Return (X, Y) of the center of cell containing provided text 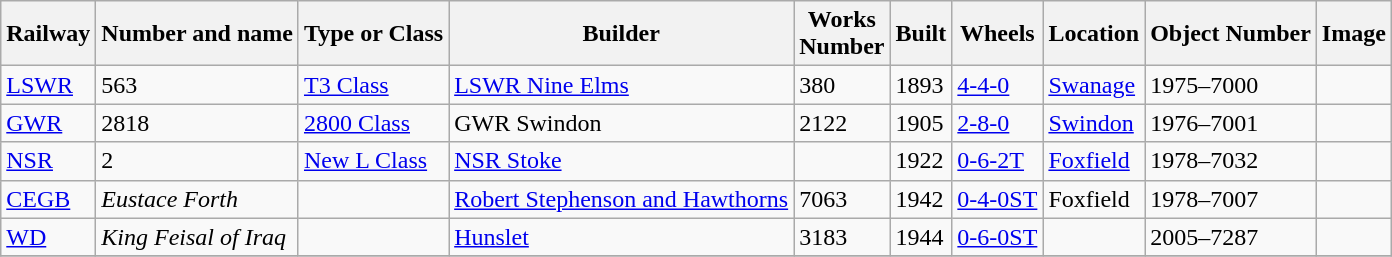
1944 (921, 237)
7063 (842, 199)
New L Class (373, 161)
LSWR (48, 85)
1893 (921, 85)
0-6-0ST (998, 237)
Number and name (198, 34)
2818 (198, 123)
0-6-2T (998, 161)
1978–7007 (1231, 199)
GWR (48, 123)
3183 (842, 237)
Hunslet (622, 237)
0-4-0ST (998, 199)
563 (198, 85)
1905 (921, 123)
2122 (842, 123)
4-4-0 (998, 85)
Wheels (998, 34)
1978–7032 (1231, 161)
Eustace Forth (198, 199)
NSR (48, 161)
WD (48, 237)
LSWR Nine Elms (622, 85)
NSR Stoke (622, 161)
WorksNumber (842, 34)
Robert Stephenson and Hawthorns (622, 199)
Builder (622, 34)
Location (1094, 34)
2-8-0 (998, 123)
Swanage (1094, 85)
Swindon (1094, 123)
380 (842, 85)
1922 (921, 161)
Built (921, 34)
Type or Class (373, 34)
Object Number (1231, 34)
1942 (921, 199)
2 (198, 161)
Image (1354, 34)
1976–7001 (1231, 123)
Railway (48, 34)
GWR Swindon (622, 123)
King Feisal of Iraq (198, 237)
CEGB (48, 199)
T3 Class (373, 85)
2800 Class (373, 123)
2005–7287 (1231, 237)
1975–7000 (1231, 85)
